Extract the [x, y] coordinate from the center of the cell holding the provided text.  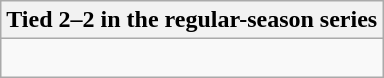
Tied 2–2 in the regular-season series [192, 20]
